Extract the [X, Y] coordinate from the center of the cell holding the provided text.  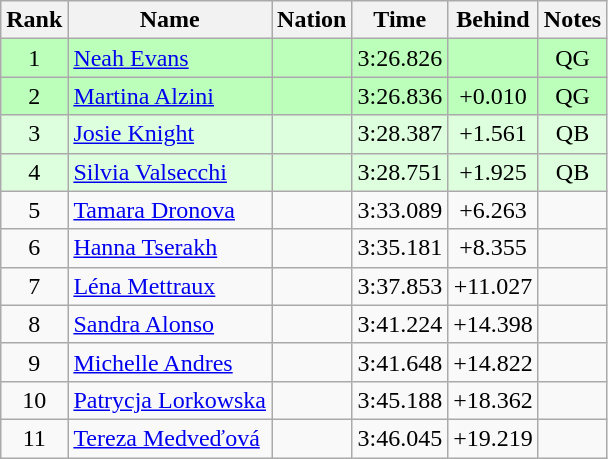
Josie Knight [170, 134]
Notes [572, 20]
3:26.826 [400, 58]
3:28.751 [400, 172]
Time [400, 20]
5 [34, 210]
+1.925 [494, 172]
1 [34, 58]
Nation [312, 20]
11 [34, 438]
Tamara Dronova [170, 210]
+11.027 [494, 286]
Silvia Valsecchi [170, 172]
+8.355 [494, 248]
Name [170, 20]
Sandra Alonso [170, 324]
+19.219 [494, 438]
3:35.181 [400, 248]
8 [34, 324]
3:41.648 [400, 362]
Michelle Andres [170, 362]
3 [34, 134]
9 [34, 362]
3:33.089 [400, 210]
3:46.045 [400, 438]
3:41.224 [400, 324]
6 [34, 248]
+14.398 [494, 324]
10 [34, 400]
2 [34, 96]
Tereza Medveďová [170, 438]
3:26.836 [400, 96]
Rank [34, 20]
3:28.387 [400, 134]
Patrycja Lorkowska [170, 400]
+1.561 [494, 134]
Hanna Tserakh [170, 248]
3:45.188 [400, 400]
+6.263 [494, 210]
+0.010 [494, 96]
+14.822 [494, 362]
Neah Evans [170, 58]
4 [34, 172]
Léna Mettraux [170, 286]
Martina Alzini [170, 96]
Behind [494, 20]
7 [34, 286]
+18.362 [494, 400]
3:37.853 [400, 286]
